Return (X, Y) of the center of cell containing provided text 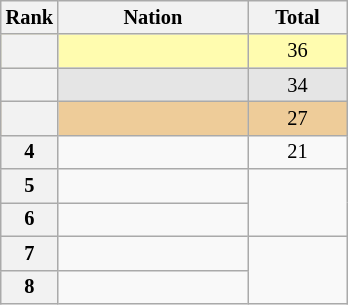
36 (298, 51)
7 (30, 253)
34 (298, 85)
4 (30, 152)
27 (298, 118)
Nation (153, 17)
6 (30, 219)
5 (30, 186)
Total (298, 17)
21 (298, 152)
Rank (30, 17)
8 (30, 287)
